Extract the (X, Y) coordinate from the center of the cell holding the provided text.  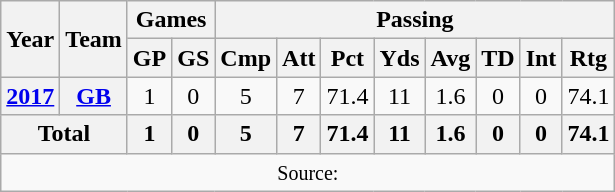
Rtg (588, 58)
Games (170, 20)
Int (541, 58)
Total (64, 134)
GS (194, 58)
GB (94, 96)
Team (94, 39)
2017 (30, 96)
Passing (415, 20)
Att (299, 58)
TD (498, 58)
Year (30, 39)
Source: (308, 172)
Cmp (246, 58)
Avg (450, 58)
Pct (348, 58)
GP (149, 58)
Yds (400, 58)
